Locate the cell with the specified text and output its (X, Y) center coordinate. 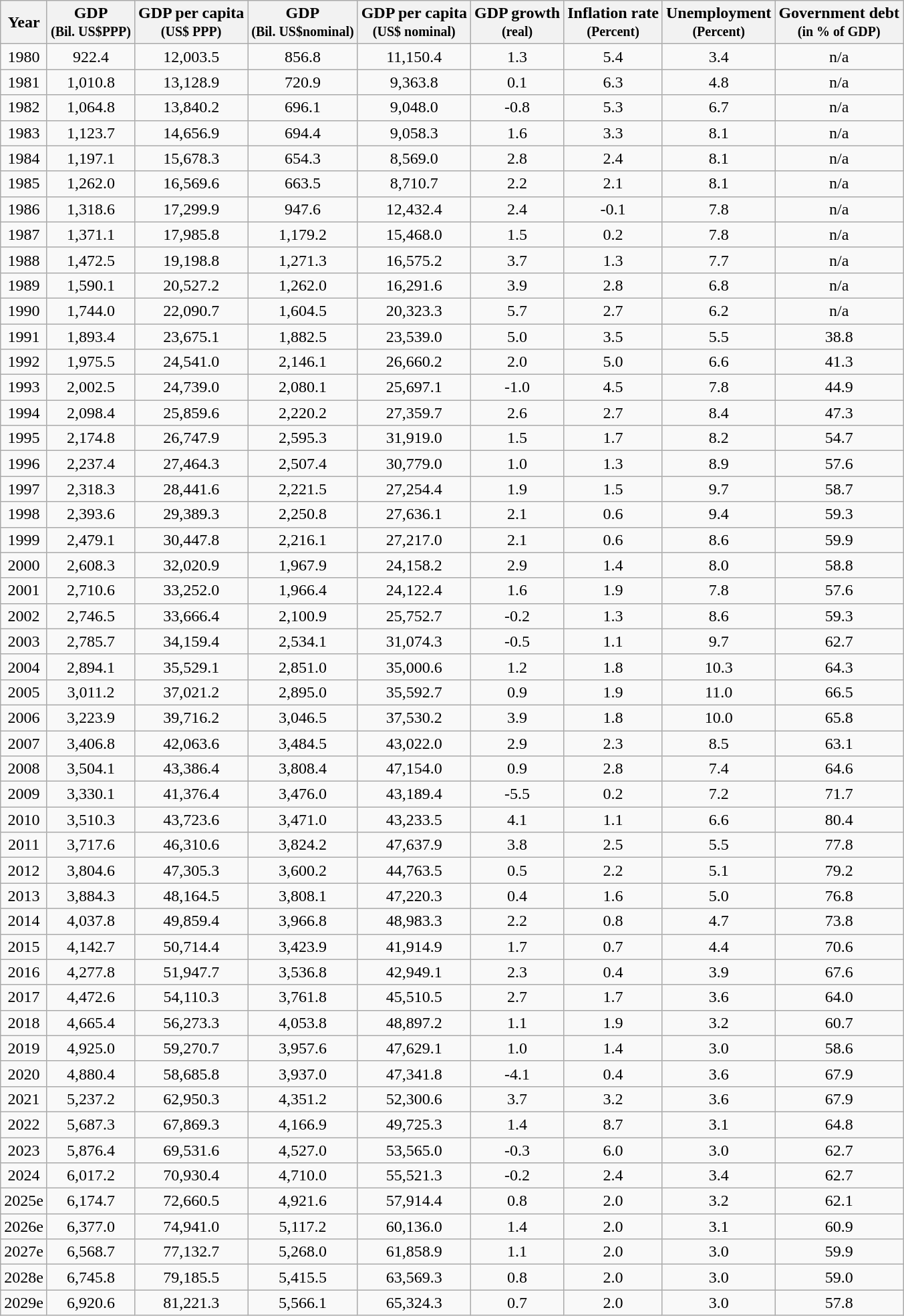
3.8 (517, 845)
4,921.6 (303, 1201)
48,897.2 (414, 1023)
2003 (24, 641)
1,197.1 (91, 158)
Year (24, 23)
4,472.6 (91, 997)
62,950.3 (191, 1099)
6.0 (613, 1150)
19,198.8 (191, 260)
2019 (24, 1048)
2,710.6 (91, 591)
2,080.1 (303, 387)
4.1 (517, 820)
79.2 (839, 870)
1997 (24, 489)
3,808.4 (303, 769)
60.9 (839, 1226)
5,268.0 (303, 1252)
43,723.6 (191, 820)
2018 (24, 1023)
1989 (24, 285)
1995 (24, 438)
2,894.1 (91, 667)
64.8 (839, 1124)
25,859.6 (191, 413)
1988 (24, 260)
2011 (24, 845)
1990 (24, 311)
16,569.6 (191, 184)
947.6 (303, 209)
3.5 (613, 336)
47.3 (839, 413)
1994 (24, 413)
5.4 (613, 57)
8.7 (613, 1124)
1993 (24, 387)
8.4 (718, 413)
2000 (24, 565)
-0.8 (517, 108)
663.5 (303, 184)
2017 (24, 997)
9.4 (718, 514)
7.7 (718, 260)
-4.1 (517, 1074)
4,925.0 (91, 1048)
1,179.2 (303, 234)
2010 (24, 820)
41,914.9 (414, 947)
2024 (24, 1176)
17,299.9 (191, 209)
6.8 (718, 285)
57.8 (839, 1303)
2013 (24, 896)
26,747.9 (191, 438)
29,389.3 (191, 514)
27,217.0 (414, 540)
41.3 (839, 362)
1,967.9 (303, 565)
15,468.0 (414, 234)
55,521.3 (414, 1176)
49,859.4 (191, 921)
4.8 (718, 82)
32,020.9 (191, 565)
2007 (24, 744)
24,739.0 (191, 387)
4.5 (613, 387)
69,531.6 (191, 1150)
Inflation rate(Percent) (613, 23)
3,717.6 (91, 845)
71.7 (839, 794)
44,763.5 (414, 870)
46,310.6 (191, 845)
5,415.5 (303, 1277)
2027e (24, 1252)
17,985.8 (191, 234)
1,472.5 (91, 260)
2,785.7 (91, 641)
1986 (24, 209)
35,529.1 (191, 667)
28,441.6 (191, 489)
2,174.8 (91, 438)
45,510.5 (414, 997)
73.8 (839, 921)
27,464.3 (191, 464)
54.7 (839, 438)
39,716.2 (191, 717)
3,504.1 (91, 769)
20,323.3 (414, 311)
22,090.7 (191, 311)
25,752.7 (414, 616)
4,351.2 (303, 1099)
47,341.8 (414, 1074)
35,000.6 (414, 667)
27,636.1 (414, 514)
5,687.3 (91, 1124)
58.6 (839, 1048)
GDP(Bil. US$nominal) (303, 23)
79,185.5 (191, 1277)
38.8 (839, 336)
60,136.0 (414, 1226)
654.3 (303, 158)
1991 (24, 336)
3,966.8 (303, 921)
77,132.7 (191, 1252)
2002 (24, 616)
2008 (24, 769)
2,507.4 (303, 464)
67.6 (839, 972)
16,291.6 (414, 285)
2,220.2 (303, 413)
77.8 (839, 845)
4,053.8 (303, 1023)
43,233.5 (414, 820)
27,254.4 (414, 489)
2.6 (517, 413)
1996 (24, 464)
3,804.6 (91, 870)
7.4 (718, 769)
51,947.7 (191, 972)
1,744.0 (91, 311)
2,608.3 (91, 565)
23,539.0 (414, 336)
856.8 (303, 57)
47,154.0 (414, 769)
5.1 (718, 870)
2,002.5 (91, 387)
24,122.4 (414, 591)
59,270.7 (191, 1048)
70.6 (839, 947)
41,376.4 (191, 794)
8.2 (718, 438)
4,665.4 (91, 1023)
2001 (24, 591)
60.7 (839, 1023)
52,300.6 (414, 1099)
74,941.0 (191, 1226)
5,117.2 (303, 1226)
2022 (24, 1124)
58.7 (839, 489)
37,530.2 (414, 717)
43,022.0 (414, 744)
1,590.1 (91, 285)
67,869.3 (191, 1124)
1998 (24, 514)
1,123.7 (91, 133)
2,534.1 (303, 641)
4,880.4 (91, 1074)
GDP(Bil. US$PPP) (91, 23)
2015 (24, 947)
33,252.0 (191, 591)
2,100.9 (303, 616)
3,957.6 (303, 1048)
1,604.5 (303, 311)
12,003.5 (191, 57)
-1.0 (517, 387)
2,216.1 (303, 540)
63.1 (839, 744)
72,660.5 (191, 1201)
Unemployment(Percent) (718, 23)
62.1 (839, 1201)
8.5 (718, 744)
12,432.4 (414, 209)
2014 (24, 921)
6,745.8 (91, 1277)
1987 (24, 234)
696.1 (303, 108)
GDP per capita(US$ nominal) (414, 23)
5.3 (613, 108)
6.2 (718, 311)
1985 (24, 184)
-0.3 (517, 1150)
70,930.4 (191, 1176)
4,037.8 (91, 921)
3,808.1 (303, 896)
3,223.9 (91, 717)
20,527.2 (191, 285)
3,536.8 (303, 972)
2,895.0 (303, 692)
58,685.8 (191, 1074)
3,761.8 (303, 997)
2,237.4 (91, 464)
6,017.2 (91, 1176)
2.5 (613, 845)
694.4 (303, 133)
9,058.3 (414, 133)
2023 (24, 1150)
-0.5 (517, 641)
63,569.3 (414, 1277)
2,479.1 (91, 540)
2006 (24, 717)
57,914.4 (414, 1201)
81,221.3 (191, 1303)
5.7 (517, 311)
922.4 (91, 57)
2016 (24, 972)
4,527.0 (303, 1150)
1,966.4 (303, 591)
2,318.3 (91, 489)
5,237.2 (91, 1099)
1,893.4 (91, 336)
61,858.9 (414, 1252)
3,476.0 (303, 794)
47,629.1 (414, 1048)
54,110.3 (191, 997)
1.2 (517, 667)
30,447.8 (191, 540)
24,541.0 (191, 362)
4.4 (718, 947)
3,937.0 (303, 1074)
47,220.3 (414, 896)
1,064.8 (91, 108)
-5.5 (517, 794)
65,324.3 (414, 1303)
2,746.5 (91, 616)
3,600.2 (303, 870)
53,565.0 (414, 1150)
6,377.0 (91, 1226)
2,595.3 (303, 438)
2,250.8 (303, 514)
5,876.4 (91, 1150)
1999 (24, 540)
2,221.5 (303, 489)
64.3 (839, 667)
8.0 (718, 565)
64.0 (839, 997)
3,011.2 (91, 692)
13,840.2 (191, 108)
42,949.1 (414, 972)
64.6 (839, 769)
Government debt(in % of GDP) (839, 23)
2,393.6 (91, 514)
3,406.8 (91, 744)
3,471.0 (303, 820)
10.0 (718, 717)
35,592.7 (414, 692)
4,142.7 (91, 947)
47,637.9 (414, 845)
26,660.2 (414, 362)
2025e (24, 1201)
2012 (24, 870)
2005 (24, 692)
-0.1 (613, 209)
48,983.3 (414, 921)
GDP per capita(US$ PPP) (191, 23)
34,159.4 (191, 641)
6.7 (718, 108)
9,363.8 (414, 82)
76.8 (839, 896)
2029e (24, 1303)
1980 (24, 57)
43,189.4 (414, 794)
1982 (24, 108)
1,318.6 (91, 209)
6,174.7 (91, 1201)
3,330.1 (91, 794)
4,277.8 (91, 972)
3,484.5 (303, 744)
31,919.0 (414, 438)
42,063.6 (191, 744)
66.5 (839, 692)
720.9 (303, 82)
6,920.6 (91, 1303)
2,851.0 (303, 667)
13,128.9 (191, 82)
8,710.7 (414, 184)
1,371.1 (91, 234)
3,884.3 (91, 896)
3,423.9 (303, 947)
3.3 (613, 133)
2,146.1 (303, 362)
4,166.9 (303, 1124)
37,021.2 (191, 692)
3,510.3 (91, 820)
2,098.4 (91, 413)
9,048.0 (414, 108)
11,150.4 (414, 57)
48,164.5 (191, 896)
59.0 (839, 1277)
10.3 (718, 667)
7.2 (718, 794)
11.0 (718, 692)
1984 (24, 158)
2028e (24, 1277)
44.9 (839, 387)
58.8 (839, 565)
30,779.0 (414, 464)
4,710.0 (303, 1176)
24,158.2 (414, 565)
2009 (24, 794)
16,575.2 (414, 260)
47,305.3 (191, 870)
5,566.1 (303, 1303)
31,074.3 (414, 641)
1,271.3 (303, 260)
2021 (24, 1099)
3,824.2 (303, 845)
1983 (24, 133)
56,273.3 (191, 1023)
50,714.4 (191, 947)
2004 (24, 667)
27,359.7 (414, 413)
15,678.3 (191, 158)
4.7 (718, 921)
2020 (24, 1074)
33,666.4 (191, 616)
1992 (24, 362)
2026e (24, 1226)
65.8 (839, 717)
25,697.1 (414, 387)
0.5 (517, 870)
80.4 (839, 820)
1,882.5 (303, 336)
8,569.0 (414, 158)
6,568.7 (91, 1252)
1,010.8 (91, 82)
49,725.3 (414, 1124)
6.3 (613, 82)
23,675.1 (191, 336)
0.1 (517, 82)
1981 (24, 82)
3,046.5 (303, 717)
14,656.9 (191, 133)
1,975.5 (91, 362)
8.9 (718, 464)
GDP growth(real) (517, 23)
43,386.4 (191, 769)
